Extract the (x, y) coordinate from the center of the cell holding the provided text.  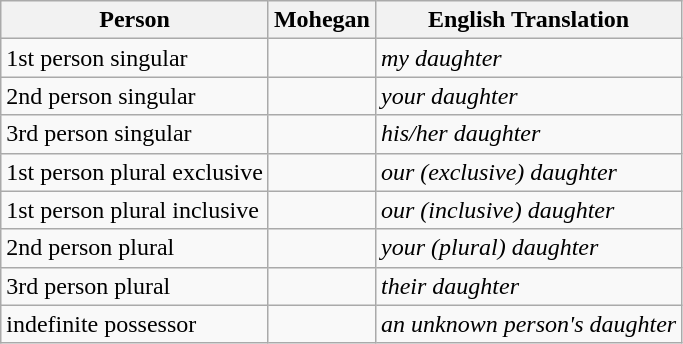
Person (135, 20)
2nd person plural (135, 248)
3rd person singular (135, 134)
English Translation (528, 20)
indefinite possessor (135, 324)
my daughter (528, 58)
your daughter (528, 96)
our (inclusive) daughter (528, 210)
an unknown person's daughter (528, 324)
your (plural) daughter (528, 248)
his/her daughter (528, 134)
3rd person plural (135, 286)
Mohegan (322, 20)
1st person singular (135, 58)
1st person plural inclusive (135, 210)
their daughter (528, 286)
2nd person singular (135, 96)
1st person plural exclusive (135, 172)
our (exclusive) daughter (528, 172)
